Return the (X, Y) coordinate for the center point of the cell that contains the specified text.  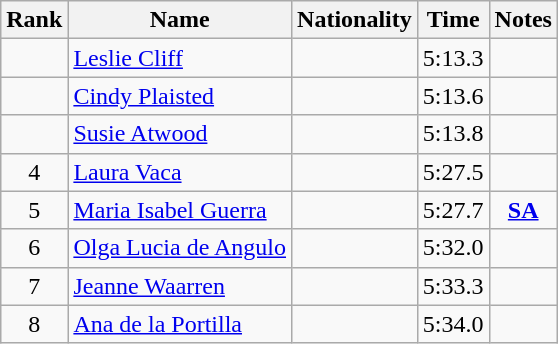
5:13.3 (453, 58)
SA (523, 210)
Laura Vaca (180, 172)
Rank (34, 20)
Susie Atwood (180, 134)
8 (34, 324)
5:27.5 (453, 172)
Nationality (355, 20)
Maria Isabel Guerra (180, 210)
5 (34, 210)
Jeanne Waarren (180, 286)
Time (453, 20)
5:27.7 (453, 210)
7 (34, 286)
Leslie Cliff (180, 58)
Ana de la Portilla (180, 324)
5:32.0 (453, 248)
Olga Lucia de Angulo (180, 248)
Cindy Plaisted (180, 96)
4 (34, 172)
5:13.6 (453, 96)
5:13.8 (453, 134)
6 (34, 248)
5:33.3 (453, 286)
5:34.0 (453, 324)
Name (180, 20)
Notes (523, 20)
